Output the (X, Y) coordinate of the center of the cell containing the given text.  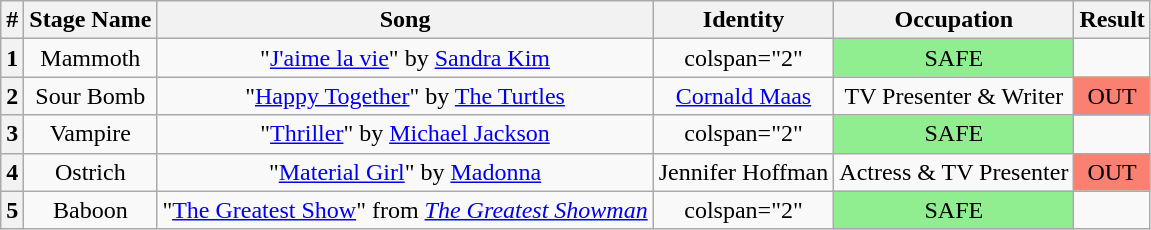
Identity (744, 20)
4 (12, 172)
5 (12, 210)
# (12, 20)
"The Greatest Show" from The Greatest Showman (405, 210)
Actress & TV Presenter (954, 172)
"Material Girl" by Madonna (405, 172)
Result (1112, 20)
"Thriller" by Michael Jackson (405, 134)
Jennifer Hoffman (744, 172)
Occupation (954, 20)
"Happy Together" by The Turtles (405, 96)
"J'aime la vie" by Sandra Kim (405, 58)
2 (12, 96)
Song (405, 20)
3 (12, 134)
Ostrich (90, 172)
1 (12, 58)
Baboon (90, 210)
Mammoth (90, 58)
Stage Name (90, 20)
Vampire (90, 134)
Cornald Maas (744, 96)
TV Presenter & Writer (954, 96)
Sour Bomb (90, 96)
